Pinpoint the cell where the given text exists, returning its (X, Y) midpoint coordinate. 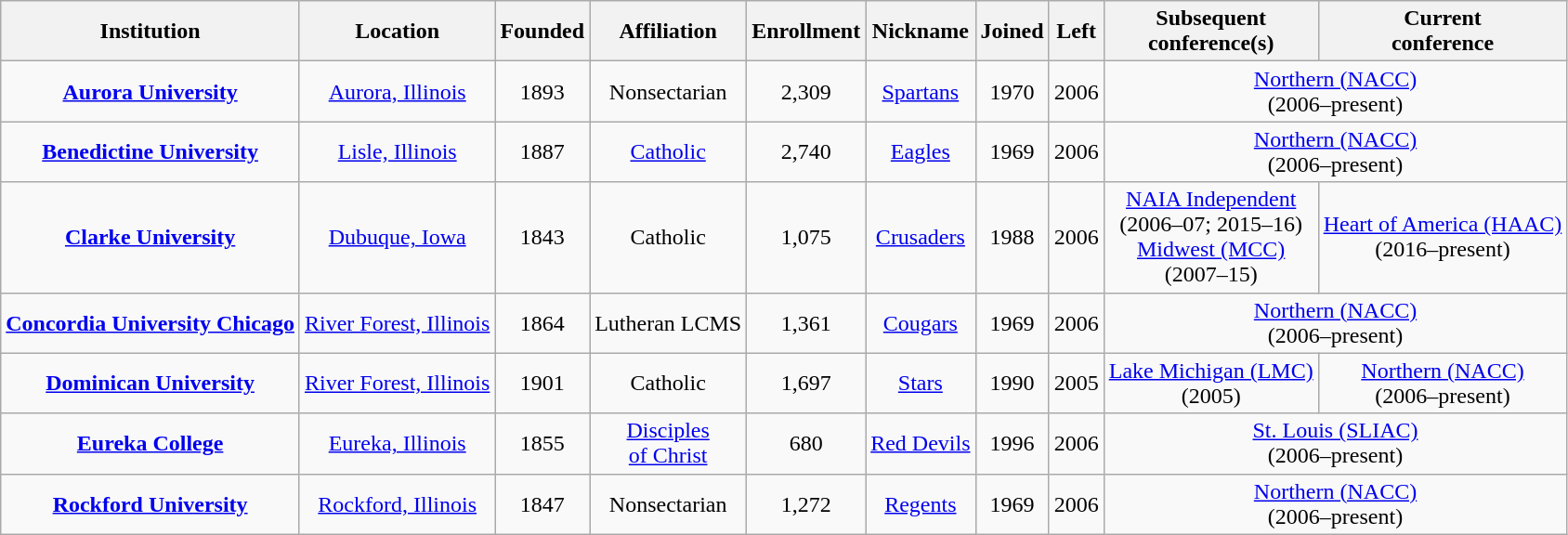
Eureka, Illinois (397, 444)
1970 (1013, 91)
Enrollment (806, 32)
NAIA Independent(2006–07; 2015–16)Midwest (MCC)(2007–15) (1211, 238)
1,272 (806, 503)
Crusaders (921, 238)
Rockford University (150, 503)
Stars (921, 383)
1843 (542, 238)
Left (1076, 32)
Dubuque, Iowa (397, 238)
1996 (1013, 444)
1893 (542, 91)
Location (397, 32)
Institution (150, 32)
Concordia University Chicago (150, 323)
1855 (542, 444)
Lisle, Illinois (397, 152)
1988 (1013, 238)
680 (806, 444)
Aurora University (150, 91)
2,309 (806, 91)
1847 (542, 503)
Eagles (921, 152)
Eureka College (150, 444)
Spartans (921, 91)
Regents (921, 503)
Nickname (921, 32)
1,361 (806, 323)
Red Devils (921, 444)
2,740 (806, 152)
1990 (1013, 383)
Founded (542, 32)
Rockford, Illinois (397, 503)
Joined (1013, 32)
Dominican University (150, 383)
Benedictine University (150, 152)
Lake Michigan (LMC)(2005) (1211, 383)
1,075 (806, 238)
Aurora, Illinois (397, 91)
Disciplesof Christ (669, 444)
Subsequentconference(s) (1211, 32)
Clarke University (150, 238)
2005 (1076, 383)
1,697 (806, 383)
1901 (542, 383)
Heart of America (HAAC)(2016–present) (1443, 238)
Affiliation (669, 32)
Currentconference (1443, 32)
1887 (542, 152)
Cougars (921, 323)
St. Louis (SLIAC)(2006–present) (1336, 444)
Lutheran LCMS (669, 323)
1864 (542, 323)
